Return the [X, Y] coordinate for the center point of the cell that contains the specified text.  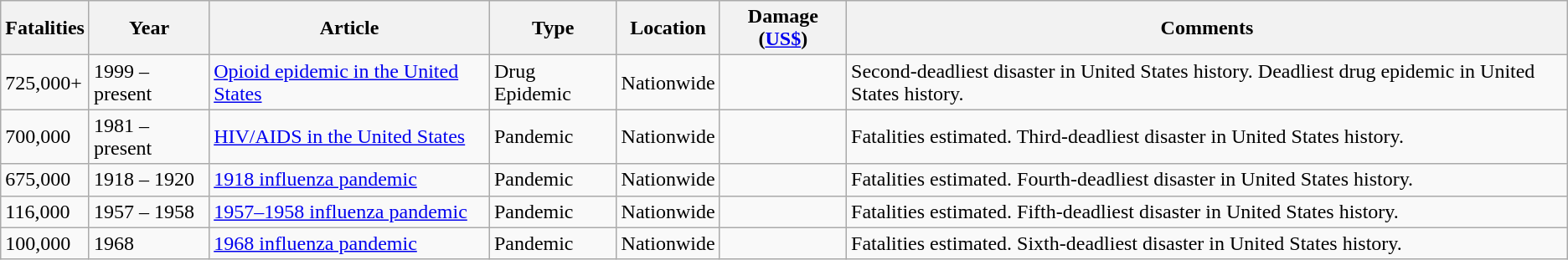
725,000+ [45, 82]
1957 – 1958 [149, 212]
1918 – 1920 [149, 180]
1981 – present [149, 137]
100,000 [45, 243]
Type [553, 28]
Fatalities estimated. Fourth-deadliest disaster in United States history. [1208, 180]
Opioid epidemic in the United States [350, 82]
1999 – present [149, 82]
1957–1958 influenza pandemic [350, 212]
Fatalities [45, 28]
Article [350, 28]
675,000 [45, 180]
Location [668, 28]
1968 [149, 243]
Drug Epidemic [553, 82]
Fatalities estimated. Fifth-deadliest disaster in United States history. [1208, 212]
Fatalities estimated. Third-deadliest disaster in United States history. [1208, 137]
Fatalities estimated. Sixth-deadliest disaster in United States history. [1208, 243]
700,000 [45, 137]
1968 influenza pandemic [350, 243]
Comments [1208, 28]
Year [149, 28]
HIV/AIDS in the United States [350, 137]
116,000 [45, 212]
Damage (US$) [783, 28]
Second-deadliest disaster in United States history. Deadliest drug epidemic in United States history. [1208, 82]
1918 influenza pandemic [350, 180]
